From the cell containing the given text, extract its center point as [x, y] coordinate. 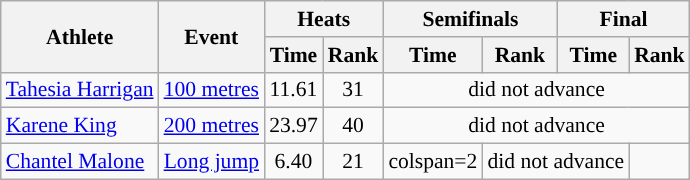
Long jump [212, 162]
Chantel Malone [80, 162]
40 [354, 126]
200 metres [212, 126]
colspan=2 [432, 162]
31 [354, 90]
Semifinals [470, 19]
Karene King [80, 126]
Athlete [80, 36]
11.61 [294, 90]
23.97 [294, 126]
6.40 [294, 162]
Tahesia Harrigan [80, 90]
21 [354, 162]
100 metres [212, 90]
Event [212, 36]
Heats [324, 19]
Final [624, 19]
